Scan for the cell matching the given text and deliver its (x, y) coordinate at center. 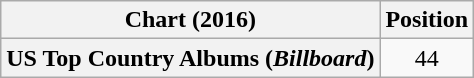
44 (427, 58)
Chart (2016) (190, 20)
Position (427, 20)
US Top Country Albums (Billboard) (190, 58)
